Return (x, y) of the center of cell containing provided text 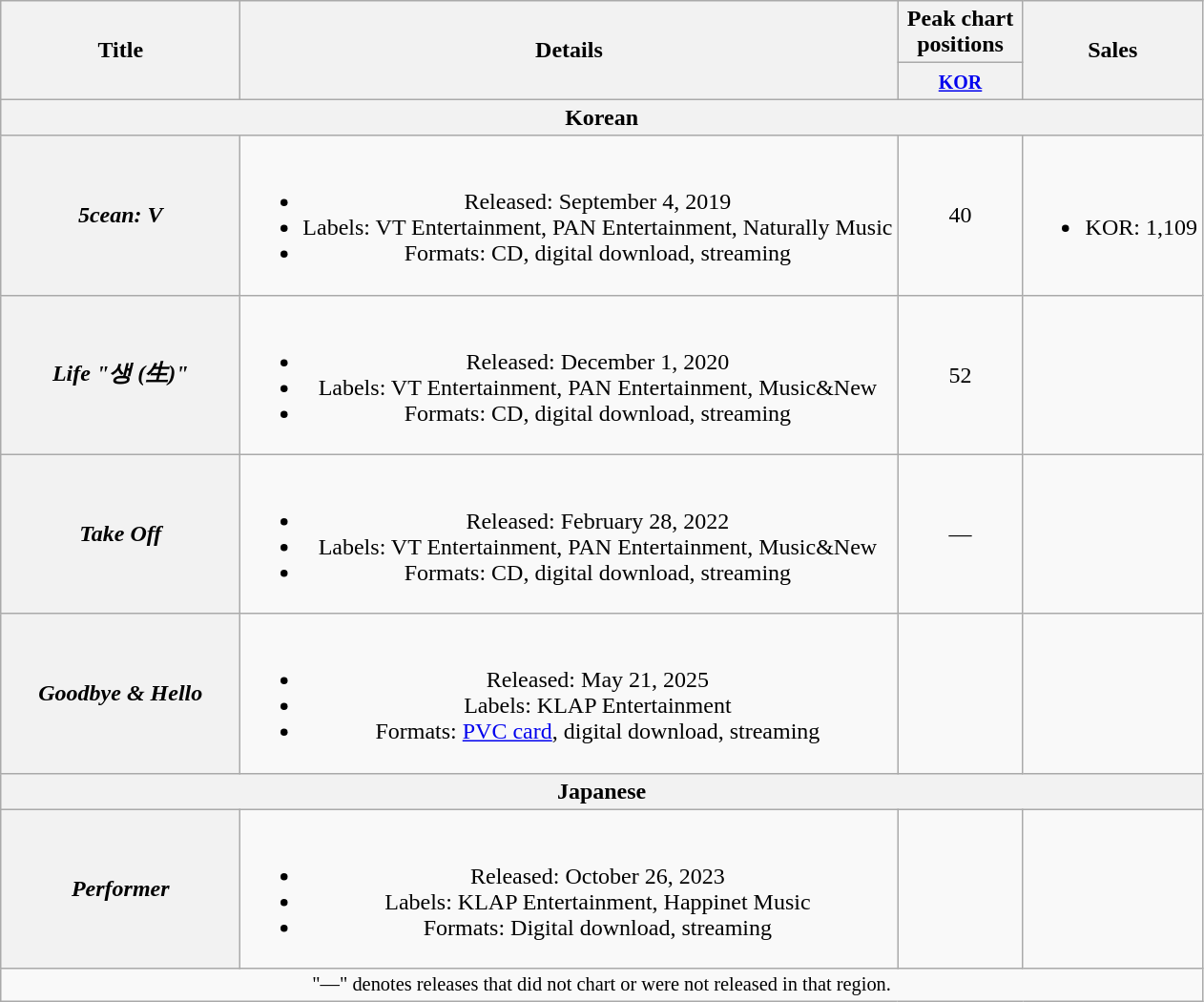
Sales (1112, 50)
40 (960, 216)
Released: February 28, 2022Labels: VT Entertainment, PAN Entertainment, Music&NewFormats: CD, digital download, streaming (569, 534)
Goodbye & Hello (120, 693)
Released: October 26, 2023Labels: KLAP Entertainment, Happinet MusicFormats: Digital download, streaming (569, 889)
Title (120, 50)
KOR: 1,109 (1112, 216)
Performer (120, 889)
Released: May 21, 2025Labels: KLAP EntertainmentFormats: PVC card, digital download, streaming (569, 693)
Korean (602, 117)
— (960, 534)
"—" denotes releases that did not chart or were not released in that region. (602, 985)
Peak chart positions (960, 32)
52 (960, 374)
KOR (960, 81)
Released: December 1, 2020Labels: VT Entertainment, PAN Entertainment, Music&NewFormats: CD, digital download, streaming (569, 374)
Life "생 (生)" (120, 374)
Released: September 4, 2019Labels: VT Entertainment, PAN Entertainment, Naturally MusicFormats: CD, digital download, streaming (569, 216)
5cean: V (120, 216)
Take Off (120, 534)
Details (569, 50)
Japanese (602, 791)
